Find where the given text appears and provide that cell's center as (x, y) coordinate. 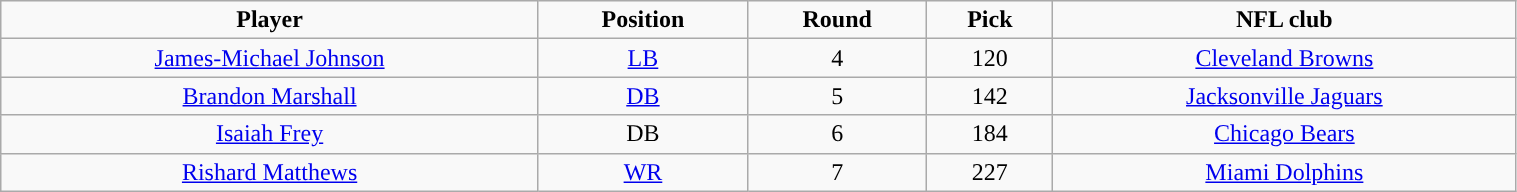
Player (270, 20)
Cleveland Browns (1284, 58)
Pick (990, 20)
120 (990, 58)
NFL club (1284, 20)
Chicago Bears (1284, 134)
227 (990, 172)
James-Michael Johnson (270, 58)
184 (990, 134)
LB (642, 58)
Jacksonville Jaguars (1284, 96)
WR (642, 172)
7 (838, 172)
Position (642, 20)
Round (838, 20)
6 (838, 134)
4 (838, 58)
5 (838, 96)
Rishard Matthews (270, 172)
Isaiah Frey (270, 134)
Miami Dolphins (1284, 172)
Brandon Marshall (270, 96)
142 (990, 96)
